Identify which cell holds the provided text, then report its [x, y] central coordinate. 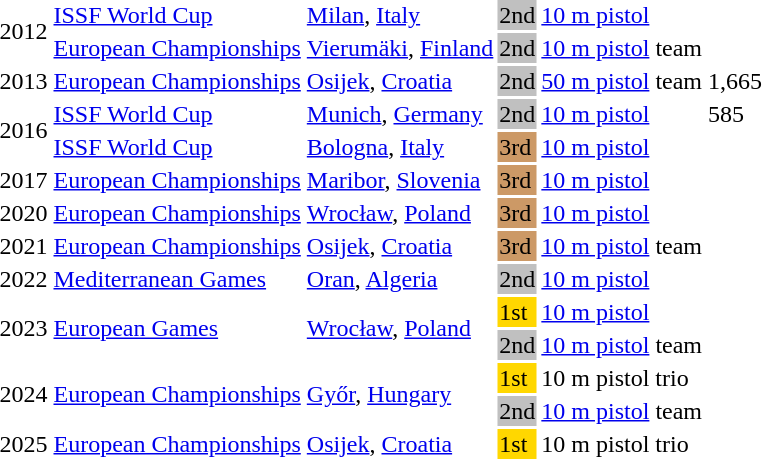
Oran, Algeria [400, 279]
Milan, Italy [400, 15]
Győr, Hungary [400, 394]
Bologna, Italy [400, 147]
Munich, Germany [400, 114]
50 m pistol team [622, 81]
Mediterranean Games [177, 279]
Maribor, Slovenia [400, 180]
Vierumäki, Finland [400, 48]
European Games [177, 328]
